Scan for the cell matching the given text and deliver its [X, Y] coordinate at center. 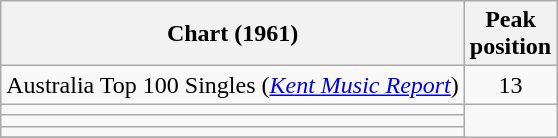
Australia Top 100 Singles (Kent Music Report) [233, 85]
Peakposition [510, 34]
Chart (1961) [233, 34]
13 [510, 85]
